Locate the cell with the specified text and output its [x, y] center coordinate. 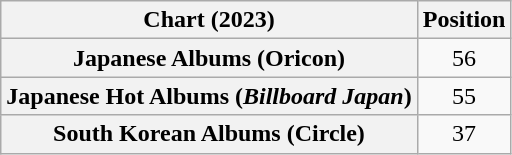
Japanese Albums (Oricon) [209, 58]
55 [464, 96]
Position [464, 20]
Japanese Hot Albums (Billboard Japan) [209, 96]
37 [464, 134]
56 [464, 58]
Chart (2023) [209, 20]
South Korean Albums (Circle) [209, 134]
